Output the (x, y) coordinate of the center of the cell containing the given text.  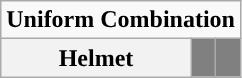
Helmet (96, 58)
Uniform Combination (121, 20)
